Scan for the cell matching the given text and deliver its (x, y) coordinate at center. 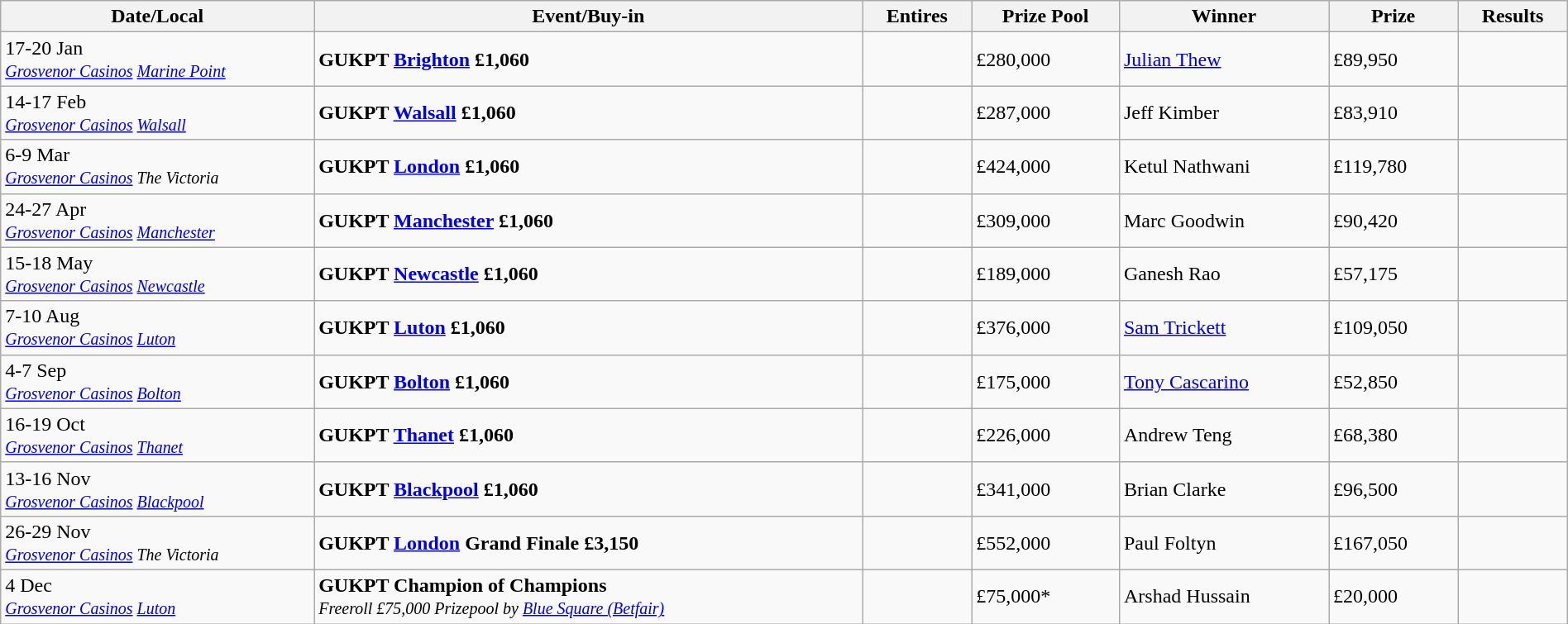
14-17 FebGrosvenor Casinos Walsall (157, 112)
Entires (917, 17)
15-18 MayGrosvenor Casinos Newcastle (157, 274)
£109,050 (1393, 327)
£376,000 (1045, 327)
Marc Goodwin (1224, 220)
GUKPT Blackpool £1,060 (589, 489)
£341,000 (1045, 489)
£20,000 (1393, 597)
4-7 SepGrosvenor Casinos Bolton (157, 382)
7-10 AugGrosvenor Casinos Luton (157, 327)
£89,950 (1393, 60)
Tony Cascarino (1224, 382)
6-9 MarGrosvenor Casinos The Victoria (157, 167)
£226,000 (1045, 435)
24-27 AprGrosvenor Casinos Manchester (157, 220)
13-16 NovGrosvenor Casinos Blackpool (157, 489)
Brian Clarke (1224, 489)
£75,000* (1045, 597)
£424,000 (1045, 167)
GUKPT London Grand Finale £3,150 (589, 542)
£90,420 (1393, 220)
GUKPT Luton £1,060 (589, 327)
GUKPT Newcastle £1,060 (589, 274)
£57,175 (1393, 274)
Sam Trickett (1224, 327)
Jeff Kimber (1224, 112)
£189,000 (1045, 274)
Date/Local (157, 17)
GUKPT Manchester £1,060 (589, 220)
Event/Buy-in (589, 17)
GUKPT London £1,060 (589, 167)
Julian Thew (1224, 60)
£68,380 (1393, 435)
£167,050 (1393, 542)
£287,000 (1045, 112)
GUKPT Thanet £1,060 (589, 435)
Prize (1393, 17)
Winner (1224, 17)
GUKPT Champion of ChampionsFreeroll £75,000 Prizepool by Blue Square (Betfair) (589, 597)
Arshad Hussain (1224, 597)
4 DecGrosvenor Casinos Luton (157, 597)
Prize Pool (1045, 17)
£175,000 (1045, 382)
Ganesh Rao (1224, 274)
£119,780 (1393, 167)
Paul Foltyn (1224, 542)
£83,910 (1393, 112)
Ketul Nathwani (1224, 167)
£96,500 (1393, 489)
GUKPT Brighton £1,060 (589, 60)
GUKPT Bolton £1,060 (589, 382)
17-20 JanGrosvenor Casinos Marine Point (157, 60)
£52,850 (1393, 382)
£280,000 (1045, 60)
Results (1513, 17)
Andrew Teng (1224, 435)
16-19 OctGrosvenor Casinos Thanet (157, 435)
£552,000 (1045, 542)
£309,000 (1045, 220)
26-29 NovGrosvenor Casinos The Victoria (157, 542)
GUKPT Walsall £1,060 (589, 112)
